Pinpoint the cell where the given text exists, returning its [x, y] midpoint coordinate. 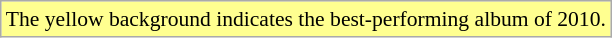
The yellow background indicates the best-performing album of 2010. [306, 19]
